Find where the given text appears and provide that cell's center as (X, Y) coordinate. 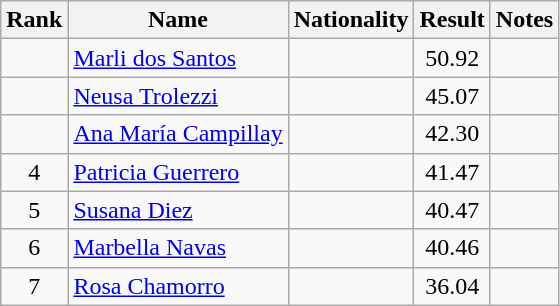
40.47 (452, 210)
Result (452, 20)
4 (34, 172)
36.04 (452, 286)
Nationality (351, 20)
40.46 (452, 248)
45.07 (452, 96)
Marbella Navas (178, 248)
Susana Diez (178, 210)
Ana María Campillay (178, 134)
42.30 (452, 134)
Name (178, 20)
41.47 (452, 172)
Rank (34, 20)
Neusa Trolezzi (178, 96)
6 (34, 248)
Rosa Chamorro (178, 286)
Patricia Guerrero (178, 172)
5 (34, 210)
7 (34, 286)
Notes (524, 20)
Marli dos Santos (178, 58)
50.92 (452, 58)
